Identify which cell holds the provided text, then report its [X, Y] central coordinate. 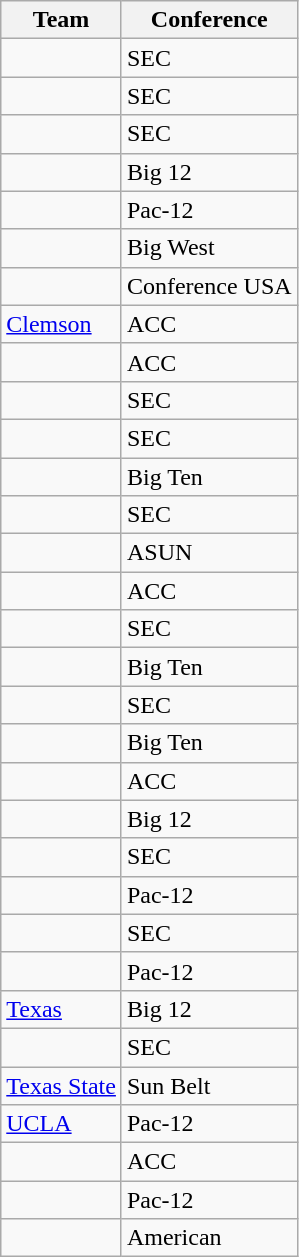
ASUN [209, 553]
American [209, 1238]
Conference [209, 20]
Clemson [62, 324]
Team [62, 20]
UCLA [62, 1124]
Texas [62, 1009]
Texas State [62, 1085]
Sun Belt [209, 1085]
Conference USA [209, 286]
Big West [209, 248]
